Detect which cell encompasses the target text, then output its (x, y) center coordinate. 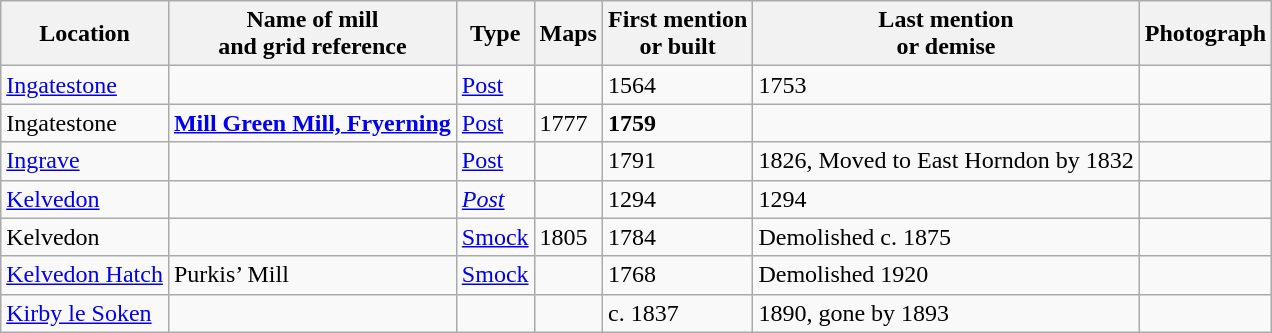
1753 (946, 85)
Demolished 1920 (946, 275)
1805 (568, 237)
1890, gone by 1893 (946, 313)
Name of milland grid reference (312, 34)
1784 (677, 237)
Maps (568, 34)
First mentionor built (677, 34)
1768 (677, 275)
Kirby le Soken (85, 313)
1759 (677, 123)
Last mention or demise (946, 34)
Purkis’ Mill (312, 275)
1826, Moved to East Horndon by 1832 (946, 161)
Photograph (1205, 34)
1777 (568, 123)
1791 (677, 161)
c. 1837 (677, 313)
Location (85, 34)
1564 (677, 85)
Mill Green Mill, Fryerning (312, 123)
Type (495, 34)
Demolished c. 1875 (946, 237)
Kelvedon Hatch (85, 275)
Ingrave (85, 161)
